Extract the (X, Y) coordinate from the center of the cell holding the provided text.  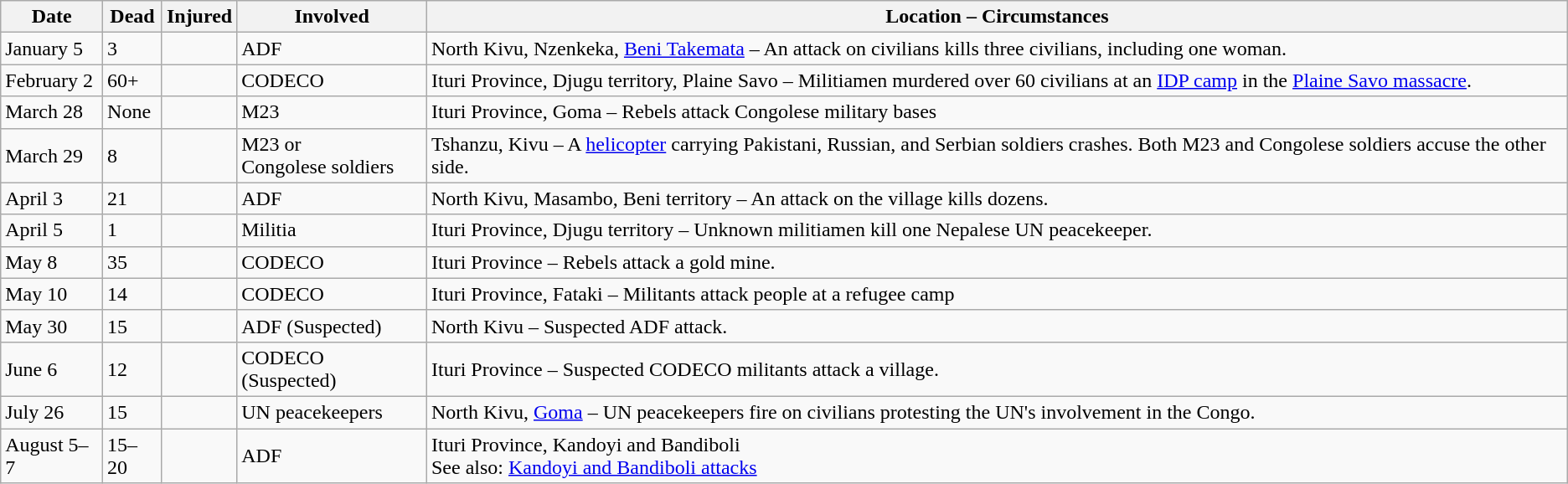
Tshanzu, Kivu – A helicopter carrying Pakistani, Russian, and Serbian soldiers crashes. Both M23 and Congolese soldiers accuse the other side. (997, 156)
February 2 (52, 80)
Ituri Province, Djugu territory, Plaine Savo – Militiamen murdered over 60 civilians at an IDP camp in the Plaine Savo massacre. (997, 80)
12 (132, 368)
North Kivu, Nzenkeka, Beni Takemata – An attack on civilians kills three civilians, including one woman. (997, 49)
15–20 (132, 456)
North Kivu, Masambo, Beni territory – An attack on the village kills dozens. (997, 198)
Dead (132, 17)
April 3 (52, 198)
21 (132, 198)
North Kivu, Goma – UN peacekeepers fire on civilians protesting the UN's involvement in the Congo. (997, 412)
March 29 (52, 156)
Ituri Province, Goma – Rebels attack Congolese military bases (997, 112)
June 6 (52, 368)
None (132, 112)
Ituri Province, Fataki – Militants attack people at a refugee camp (997, 294)
Injured (199, 17)
April 5 (52, 230)
May 10 (52, 294)
Ituri Province – Suspected CODECO militants attack a village. (997, 368)
Ituri Province, Kandoyi and BandiboliSee also: Kandoyi and Bandiboli attacks (997, 456)
May 30 (52, 326)
Militia (332, 230)
1 (132, 230)
35 (132, 262)
January 5 (52, 49)
March 28 (52, 112)
ADF (Suspected) (332, 326)
Ituri Province, Djugu territory – Unknown militiamen kill one Nepalese UN peacekeeper. (997, 230)
60+ (132, 80)
July 26 (52, 412)
May 8 (52, 262)
M23 (332, 112)
Ituri Province – Rebels attack a gold mine. (997, 262)
M23 orCongolese soldiers (332, 156)
Date (52, 17)
CODECO (Suspected) (332, 368)
8 (132, 156)
Location – Circumstances (997, 17)
Involved (332, 17)
North Kivu – Suspected ADF attack. (997, 326)
3 (132, 49)
14 (132, 294)
UN peacekeepers (332, 412)
August 5–7 (52, 456)
